Provide the (X, Y) coordinate of the cell's center where the given text is located.  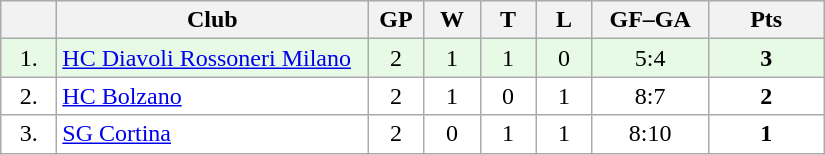
W (452, 20)
1. (29, 58)
5:4 (650, 58)
GF–GA (650, 20)
SG Cortina (212, 134)
T (508, 20)
HC Bolzano (212, 96)
3. (29, 134)
GP (396, 20)
Pts (766, 20)
L (564, 20)
8:10 (650, 134)
2. (29, 96)
8:7 (650, 96)
Club (212, 20)
3 (766, 58)
HC Diavoli Rossoneri Milano (212, 58)
